Pinpoint the cell where the given text exists, returning its [X, Y] midpoint coordinate. 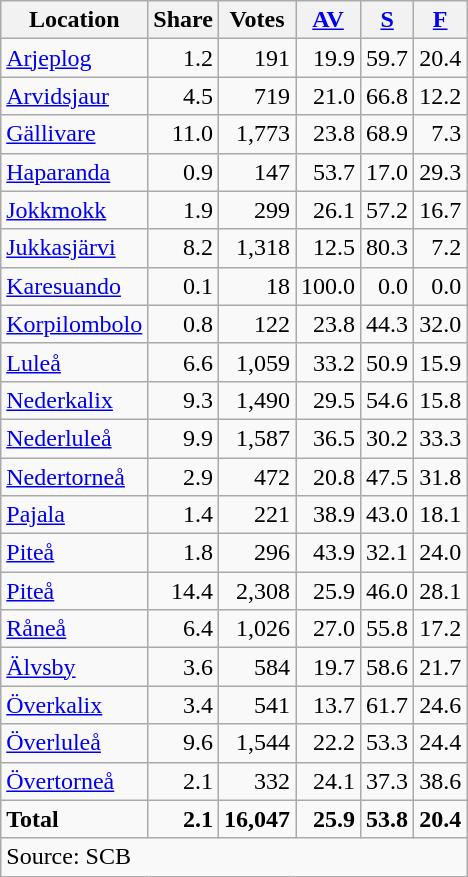
11.0 [184, 134]
55.8 [388, 629]
33.3 [440, 438]
147 [256, 172]
Haparanda [74, 172]
27.0 [328, 629]
Nederkalix [74, 400]
21.7 [440, 667]
9.9 [184, 438]
53.8 [388, 819]
61.7 [388, 705]
47.5 [388, 477]
0.1 [184, 286]
58.6 [388, 667]
221 [256, 515]
24.4 [440, 743]
8.2 [184, 248]
296 [256, 553]
1,544 [256, 743]
Karesuando [74, 286]
16.7 [440, 210]
12.2 [440, 96]
26.1 [328, 210]
43.9 [328, 553]
299 [256, 210]
Gällivare [74, 134]
20.8 [328, 477]
7.2 [440, 248]
Jukkasjärvi [74, 248]
9.6 [184, 743]
Älvsby [74, 667]
AV [328, 20]
1,059 [256, 362]
14.4 [184, 591]
0.9 [184, 172]
37.3 [388, 781]
1.2 [184, 58]
1.9 [184, 210]
66.8 [388, 96]
38.9 [328, 515]
19.7 [328, 667]
Location [74, 20]
F [440, 20]
24.6 [440, 705]
Överkalix [74, 705]
18.1 [440, 515]
29.5 [328, 400]
Source: SCB [234, 857]
7.3 [440, 134]
31.8 [440, 477]
44.3 [388, 324]
Råneå [74, 629]
28.1 [440, 591]
18 [256, 286]
32.1 [388, 553]
4.5 [184, 96]
1,773 [256, 134]
100.0 [328, 286]
Share [184, 20]
2,308 [256, 591]
12.5 [328, 248]
19.9 [328, 58]
1,026 [256, 629]
1.8 [184, 553]
Jokkmokk [74, 210]
Korpilombolo [74, 324]
15.8 [440, 400]
6.4 [184, 629]
719 [256, 96]
53.3 [388, 743]
Votes [256, 20]
Överluleå [74, 743]
0.8 [184, 324]
54.6 [388, 400]
584 [256, 667]
S [388, 20]
68.9 [388, 134]
Övertorneå [74, 781]
38.6 [440, 781]
33.2 [328, 362]
332 [256, 781]
1,587 [256, 438]
6.6 [184, 362]
541 [256, 705]
59.7 [388, 58]
57.2 [388, 210]
36.5 [328, 438]
17.2 [440, 629]
50.9 [388, 362]
3.6 [184, 667]
32.0 [440, 324]
Nederluleå [74, 438]
24.0 [440, 553]
30.2 [388, 438]
16,047 [256, 819]
13.7 [328, 705]
Nedertorneå [74, 477]
43.0 [388, 515]
29.3 [440, 172]
46.0 [388, 591]
191 [256, 58]
Pajala [74, 515]
122 [256, 324]
24.1 [328, 781]
17.0 [388, 172]
22.2 [328, 743]
1,318 [256, 248]
9.3 [184, 400]
Arvidsjaur [74, 96]
1,490 [256, 400]
2.9 [184, 477]
Luleå [74, 362]
53.7 [328, 172]
80.3 [388, 248]
Total [74, 819]
472 [256, 477]
Arjeplog [74, 58]
15.9 [440, 362]
1.4 [184, 515]
3.4 [184, 705]
21.0 [328, 96]
